Determine the (x, y) coordinate at the center of the cell enclosing the given text.  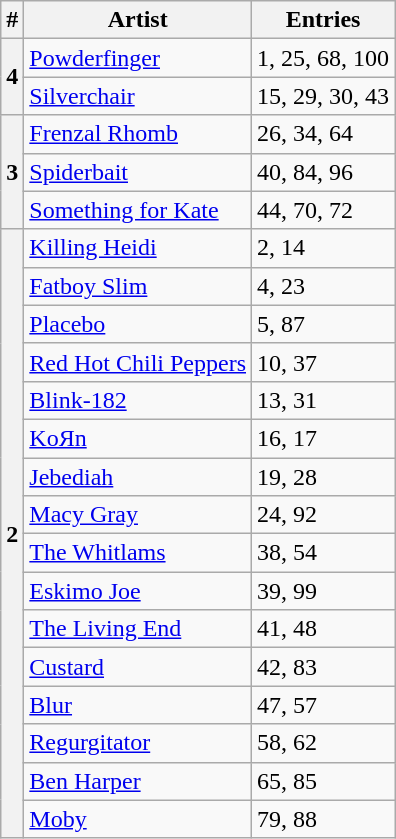
Jebediah (138, 477)
4 (12, 77)
19, 28 (324, 477)
Eskimo Joe (138, 591)
2, 14 (324, 248)
Ben Harper (138, 781)
41, 48 (324, 629)
Red Hot Chili Peppers (138, 362)
10, 37 (324, 362)
Moby (138, 819)
Entries (324, 20)
40, 84, 96 (324, 172)
38, 54 (324, 553)
Powderfinger (138, 58)
Blink-182 (138, 400)
The Whitlams (138, 553)
39, 99 (324, 591)
15, 29, 30, 43 (324, 96)
58, 62 (324, 743)
Something for Kate (138, 210)
The Living End (138, 629)
Custard (138, 667)
5, 87 (324, 324)
Regurgitator (138, 743)
# (12, 20)
24, 92 (324, 515)
44, 70, 72 (324, 210)
Placebo (138, 324)
Killing Heidi (138, 248)
Blur (138, 705)
42, 83 (324, 667)
65, 85 (324, 781)
26, 34, 64 (324, 134)
79, 88 (324, 819)
2 (12, 534)
13, 31 (324, 400)
KoЯn (138, 438)
Fatboy Slim (138, 286)
Spiderbait (138, 172)
Macy Gray (138, 515)
3 (12, 172)
16, 17 (324, 438)
47, 57 (324, 705)
4, 23 (324, 286)
1, 25, 68, 100 (324, 58)
Frenzal Rhomb (138, 134)
Silverchair (138, 96)
Artist (138, 20)
